Return the (x, y) coordinate for the center point of the cell that contains the specified text.  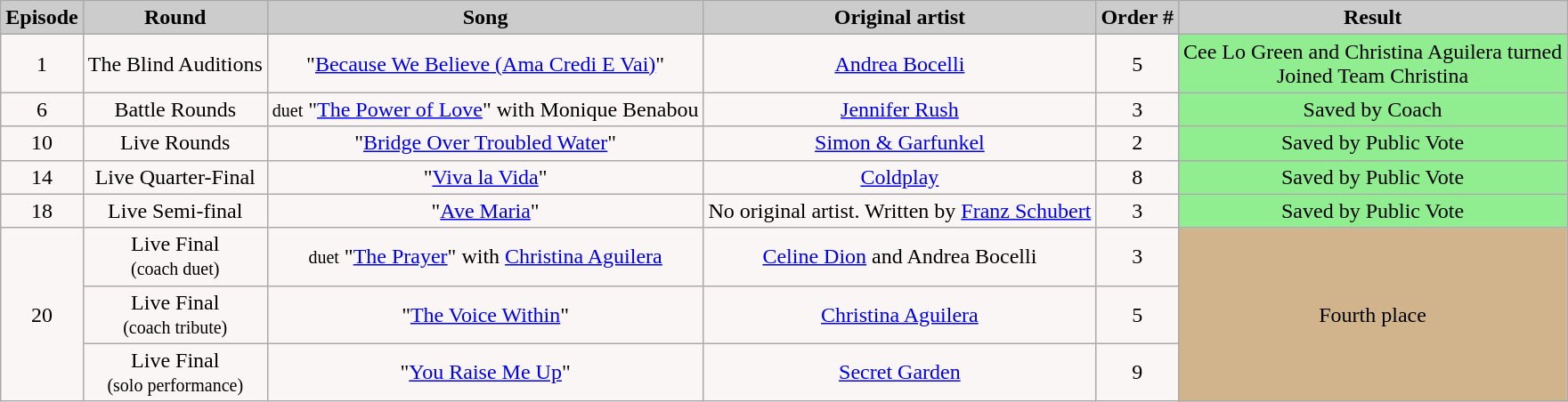
20 (42, 315)
2 (1138, 143)
1 (42, 64)
Order # (1138, 18)
10 (42, 143)
Fourth place (1372, 315)
Song (485, 18)
Live Rounds (175, 143)
"The Voice Within" (485, 315)
The Blind Auditions (175, 64)
No original artist. Written by Franz Schubert (899, 211)
Andrea Bocelli (899, 64)
Episode (42, 18)
Round (175, 18)
6 (42, 109)
Live Final(coach tribute) (175, 315)
"Ave Maria" (485, 211)
Live Quarter-Final (175, 177)
8 (1138, 177)
duet "The Prayer" with Christina Aguilera (485, 256)
18 (42, 211)
Coldplay (899, 177)
9 (1138, 372)
Cee Lo Green and Christina Aguilera turned Joined Team Christina (1372, 64)
Saved by Coach (1372, 109)
"Because We Believe (Ama Credi E Vai)" (485, 64)
Jennifer Rush (899, 109)
14 (42, 177)
duet "The Power of Love" with Monique Benabou (485, 109)
Secret Garden (899, 372)
Live Final(coach duet) (175, 256)
Battle Rounds (175, 109)
Live Final(solo performance) (175, 372)
"Viva la Vida" (485, 177)
"Bridge Over Troubled Water" (485, 143)
"You Raise Me Up" (485, 372)
Original artist (899, 18)
Simon & Garfunkel (899, 143)
Christina Aguilera (899, 315)
Live Semi-final (175, 211)
Celine Dion and Andrea Bocelli (899, 256)
Result (1372, 18)
